Return the (X, Y) coordinate for the center point of the cell that contains the specified text.  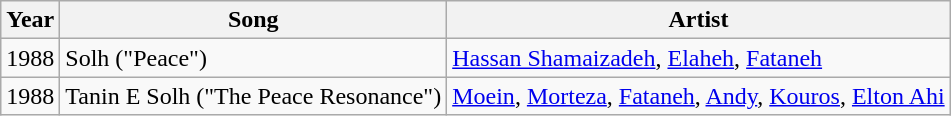
Solh ("Peace") (254, 58)
Song (254, 20)
Moein, Morteza, Fataneh, Andy, Kouros, Elton Ahi (698, 96)
Tanin E Solh ("The Peace Resonance") (254, 96)
Year (30, 20)
Hassan Shamaizadeh, Elaheh, Fataneh (698, 58)
Artist (698, 20)
